Scan for the cell matching the given text and deliver its (X, Y) coordinate at center. 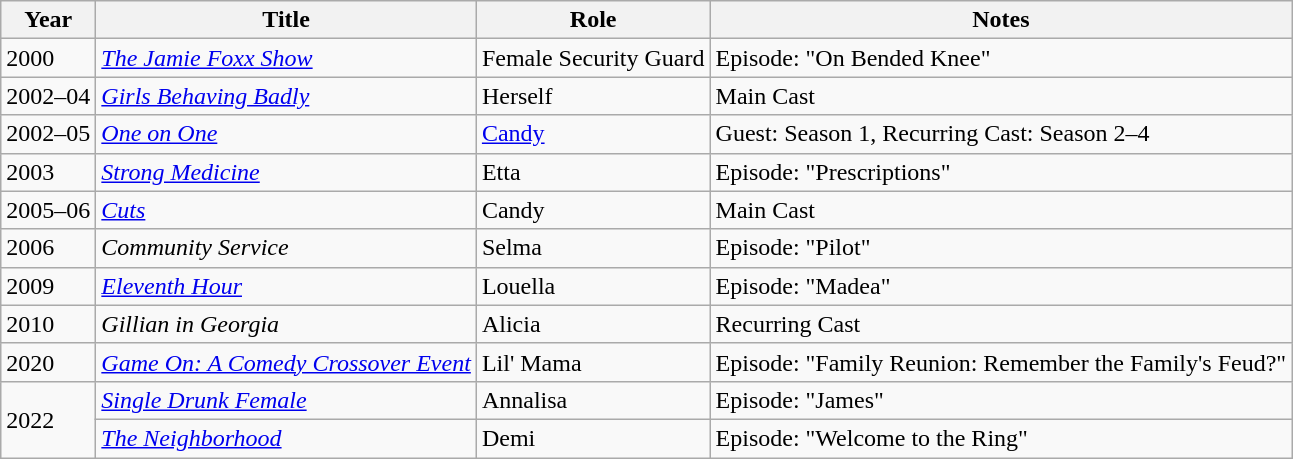
Episode: "Prescriptions" (1001, 172)
2022 (48, 419)
2010 (48, 324)
Episode: "Family Reunion: Remember the Family's Feud?" (1001, 362)
Alicia (593, 324)
Lil' Mama (593, 362)
Louella (593, 286)
The Jamie Foxx Show (286, 58)
Etta (593, 172)
Community Service (286, 248)
Notes (1001, 20)
Year (48, 20)
Episode: "James" (1001, 400)
Strong Medicine (286, 172)
Girls Behaving Badly (286, 96)
Episode: "On Bended Knee" (1001, 58)
Game On: A Comedy Crossover Event (286, 362)
Eleventh Hour (286, 286)
Title (286, 20)
Herself (593, 96)
2009 (48, 286)
Selma (593, 248)
One on One (286, 134)
Cuts (286, 210)
The Neighborhood (286, 438)
Role (593, 20)
Episode: "Pilot" (1001, 248)
Demi (593, 438)
Episode: "Madea" (1001, 286)
2006 (48, 248)
Guest: Season 1, Recurring Cast: Season 2–4 (1001, 134)
2020 (48, 362)
Female Security Guard (593, 58)
Annalisa (593, 400)
2005–06 (48, 210)
2000 (48, 58)
Episode: "Welcome to the Ring" (1001, 438)
2003 (48, 172)
2002–04 (48, 96)
Gillian in Georgia (286, 324)
Single Drunk Female (286, 400)
2002–05 (48, 134)
Recurring Cast (1001, 324)
